Locate the cell with the specified text and output its (X, Y) center coordinate. 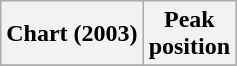
Chart (2003) (72, 34)
Peakposition (189, 34)
